Pinpoint the cell where the given text exists, returning its (x, y) midpoint coordinate. 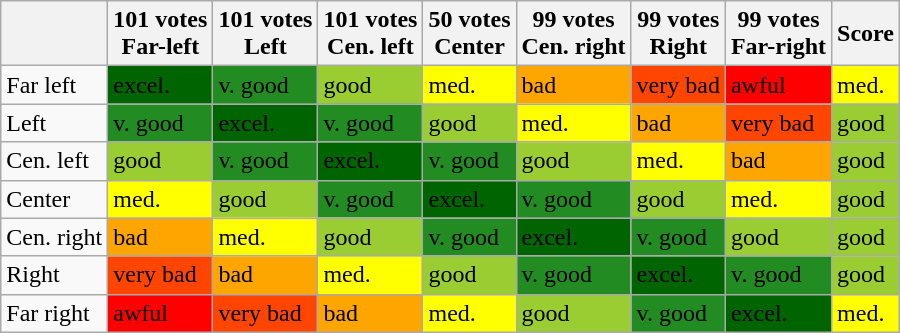
Left (54, 123)
Score (866, 34)
Far left (54, 85)
Far right (54, 313)
99 votesFar-right (778, 34)
Cen. left (54, 161)
101 votesLeft (266, 34)
Right (54, 275)
101 votesCen. left (370, 34)
99 votesCen. right (574, 34)
Center (54, 199)
Cen. right (54, 237)
99 votesRight (678, 34)
50 votesCenter (470, 34)
101 votesFar-left (160, 34)
